Pinpoint the cell where the given text exists, returning its (X, Y) midpoint coordinate. 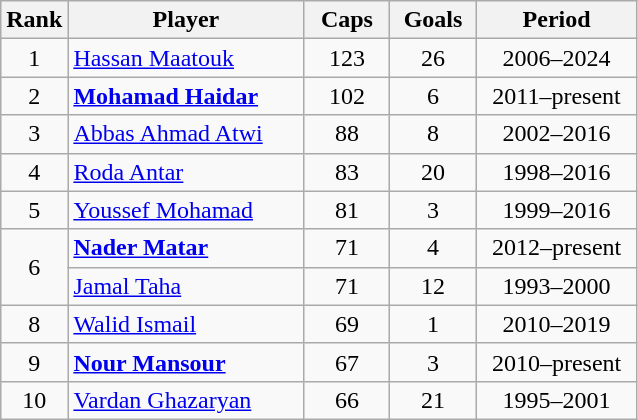
Walid Ismail (186, 324)
Period (556, 20)
81 (347, 210)
Player (186, 20)
Rank (34, 20)
10 (34, 400)
Mohamad Haidar (186, 96)
Caps (347, 20)
9 (34, 362)
2010–present (556, 362)
2002–2016 (556, 134)
1998–2016 (556, 172)
Jamal Taha (186, 286)
123 (347, 58)
12 (433, 286)
1995–2001 (556, 400)
Roda Antar (186, 172)
69 (347, 324)
26 (433, 58)
1999–2016 (556, 210)
83 (347, 172)
2011–present (556, 96)
102 (347, 96)
2010–2019 (556, 324)
Hassan Maatouk (186, 58)
Goals (433, 20)
21 (433, 400)
Nader Matar (186, 248)
Vardan Ghazaryan (186, 400)
1993–2000 (556, 286)
20 (433, 172)
2006–2024 (556, 58)
Abbas Ahmad Atwi (186, 134)
67 (347, 362)
Nour Mansour (186, 362)
2 (34, 96)
5 (34, 210)
Youssef Mohamad (186, 210)
66 (347, 400)
2012–present (556, 248)
88 (347, 134)
